From the cell containing the given text, extract its center point as [x, y] coordinate. 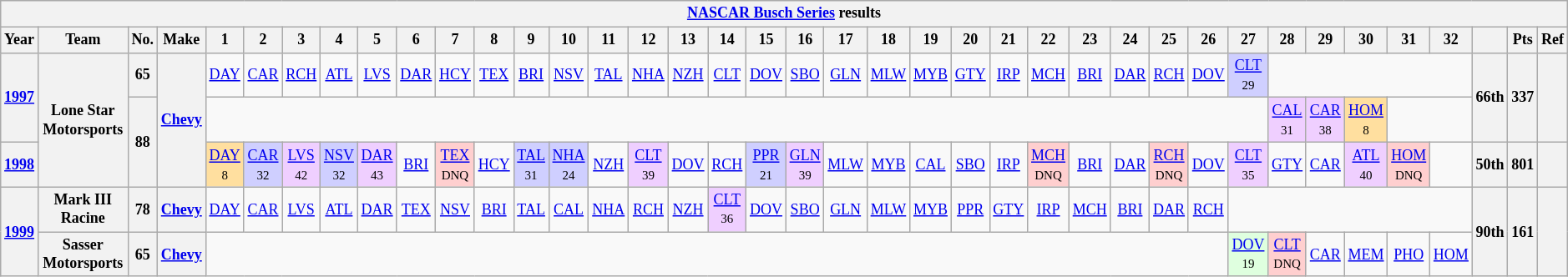
15 [766, 40]
3 [301, 40]
CLT29 [1248, 75]
17 [845, 40]
26 [1208, 40]
CAL31 [1287, 120]
24 [1130, 40]
Make [181, 40]
No. [142, 40]
13 [688, 40]
6 [416, 40]
CLT35 [1248, 164]
CLT36 [727, 209]
CLT39 [649, 164]
TAL31 [531, 164]
10 [569, 40]
19 [931, 40]
DOV19 [1248, 254]
Year [20, 40]
11 [609, 40]
CLTDNQ [1287, 254]
9 [531, 40]
DAY8 [225, 164]
NASCAR Busch Series results [784, 13]
161 [1523, 232]
8 [494, 40]
CAR32 [263, 164]
21 [1009, 40]
CAR38 [1325, 120]
Lone Star Motorsports [83, 120]
14 [727, 40]
801 [1523, 164]
TEXDNQ [456, 164]
7 [456, 40]
18 [888, 40]
ATL40 [1366, 164]
PPR [970, 209]
1997 [20, 97]
1998 [20, 164]
NHA24 [569, 164]
4 [339, 40]
DAR43 [377, 164]
5 [377, 40]
RCHDNQ [1169, 164]
337 [1523, 97]
32 [1451, 40]
Team [83, 40]
23 [1090, 40]
HOMDNQ [1409, 164]
CLT [727, 75]
1 [225, 40]
Sasser Motorsports [83, 254]
HOM [1451, 254]
30 [1366, 40]
GLN39 [805, 164]
28 [1287, 40]
31 [1409, 40]
29 [1325, 40]
PHO [1409, 254]
2 [263, 40]
90th [1490, 232]
PPR21 [766, 164]
25 [1169, 40]
22 [1049, 40]
88 [142, 142]
16 [805, 40]
20 [970, 40]
Mark III Racine [83, 209]
MEM [1366, 254]
50th [1490, 164]
Pts [1523, 40]
78 [142, 209]
66th [1490, 97]
1999 [20, 232]
NSV32 [339, 164]
Ref [1553, 40]
12 [649, 40]
27 [1248, 40]
LVS42 [301, 164]
MCHDNQ [1049, 164]
HOM8 [1366, 120]
